Provide the (x, y) coordinate of the cell's center where the given text is located.  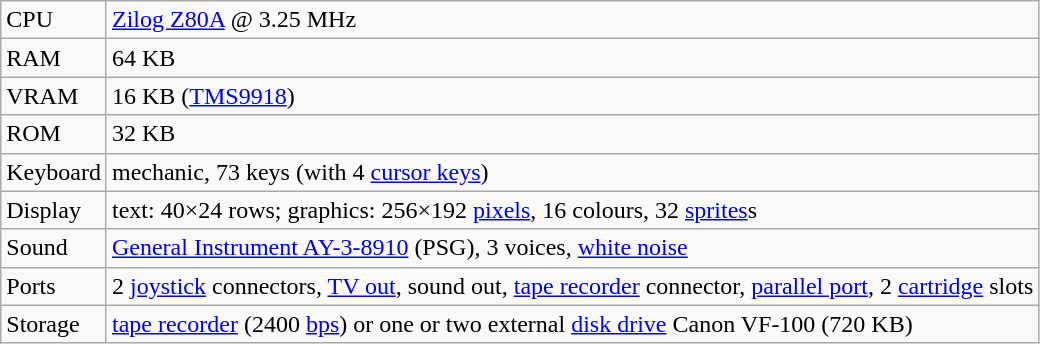
32 KB (572, 134)
text: 40×24 rows; graphics: 256×192 pixels, 16 colours, 32 spritess (572, 210)
Keyboard (54, 172)
Display (54, 210)
ROM (54, 134)
2 joystick connectors, TV out, sound out, tape recorder connector, parallel port, 2 cartridge slots (572, 286)
Sound (54, 248)
64 KB (572, 58)
CPU (54, 20)
tape recorder (2400 bps) or one or two external disk drive Canon VF-100 (720 KB) (572, 324)
Storage (54, 324)
mechanic, 73 keys (with 4 cursor keys) (572, 172)
VRAM (54, 96)
Zilog Z80A @ 3.25 MHz (572, 20)
RAM (54, 58)
General Instrument AY-3-8910 (PSG), 3 voices, white noise (572, 248)
Ports (54, 286)
16 KB (TMS9918) (572, 96)
